From the cell containing the given text, extract its center point as [x, y] coordinate. 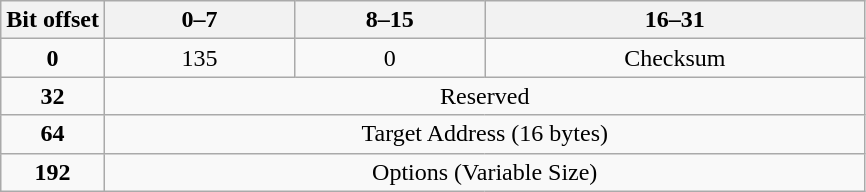
0–7 [199, 20]
192 [53, 172]
Checksum [675, 58]
Reserved [484, 96]
16–31 [675, 20]
135 [199, 58]
64 [53, 134]
32 [53, 96]
Target Address (16 bytes) [484, 134]
Bit offset [53, 20]
8–15 [390, 20]
Options (Variable Size) [484, 172]
